Scan for the cell matching the given text and deliver its (x, y) coordinate at center. 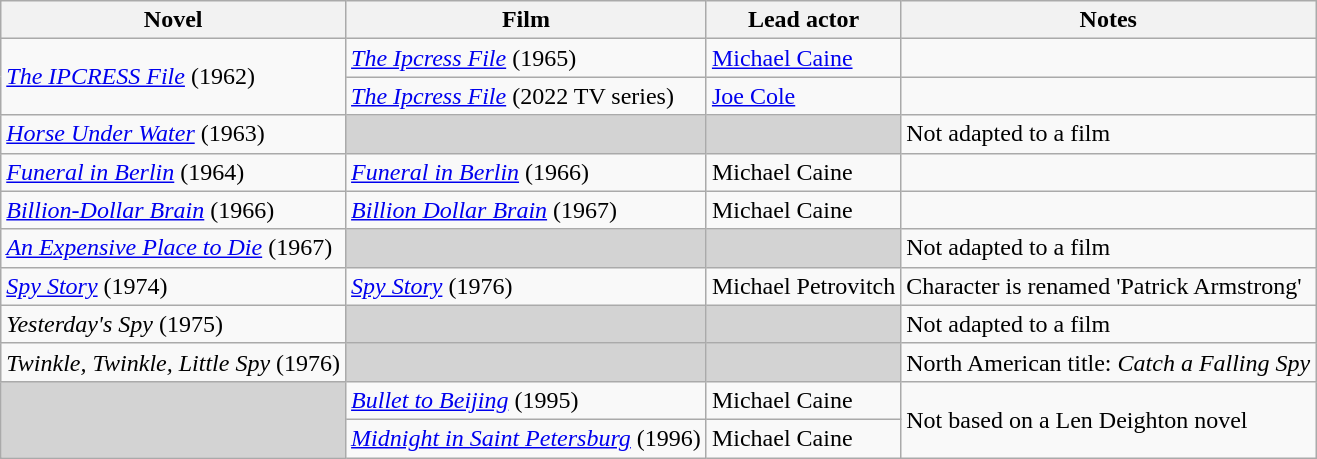
North American title: Catch a Falling Spy (1108, 362)
Michael Petrovitch (803, 286)
Funeral in Berlin (1966) (526, 172)
Not based on a Len Deighton novel (1108, 419)
The IPCRESS File (1962) (174, 77)
Bullet to Beijing (1995) (526, 400)
Horse Under Water (1963) (174, 134)
Billion-Dollar Brain (1966) (174, 210)
Joe Cole (803, 96)
Spy Story (1974) (174, 286)
An Expensive Place to Die (1967) (174, 248)
Novel (174, 20)
Yesterday's Spy (1975) (174, 324)
The Ipcress File (1965) (526, 58)
Film (526, 20)
Twinkle, Twinkle, Little Spy (1976) (174, 362)
The Ipcress File (2022 TV series) (526, 96)
Funeral in Berlin (1964) (174, 172)
Lead actor (803, 20)
Midnight in Saint Petersburg (1996) (526, 438)
Notes (1108, 20)
Character is renamed 'Patrick Armstrong' (1108, 286)
Spy Story (1976) (526, 286)
Billion Dollar Brain (1967) (526, 210)
